Scan for the cell matching the given text and deliver its (x, y) coordinate at center. 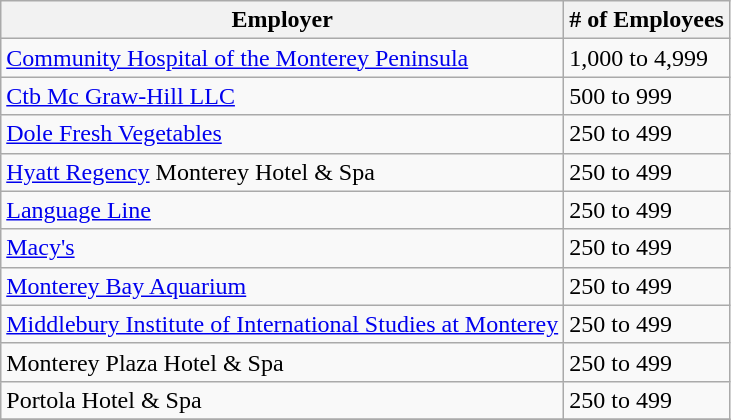
500 to 999 (647, 96)
Language Line (282, 210)
Community Hospital of the Monterey Peninsula (282, 58)
Monterey Bay Aquarium (282, 286)
Employer (282, 20)
Dole Fresh Vegetables (282, 134)
Ctb Mc Graw-Hill LLC (282, 96)
Portola Hotel & Spa (282, 400)
Middlebury Institute of International Studies at Monterey (282, 324)
# of Employees (647, 20)
Macy's (282, 248)
Monterey Plaza Hotel & Spa (282, 362)
1,000 to 4,999 (647, 58)
Hyatt Regency Monterey Hotel & Spa (282, 172)
